From the cell containing the given text, extract its center point as [X, Y] coordinate. 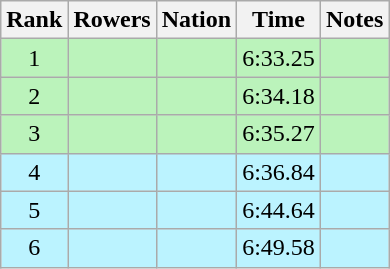
6:49.58 [279, 248]
6:33.25 [279, 58]
6:44.64 [279, 210]
Nation [196, 20]
Rank [34, 20]
6:35.27 [279, 134]
2 [34, 96]
6 [34, 248]
1 [34, 58]
6:36.84 [279, 172]
Notes [354, 20]
Time [279, 20]
3 [34, 134]
6:34.18 [279, 96]
4 [34, 172]
Rowers [112, 20]
5 [34, 210]
